Capture the cell that displays the provided text and extract its [x, y] central coordinate. 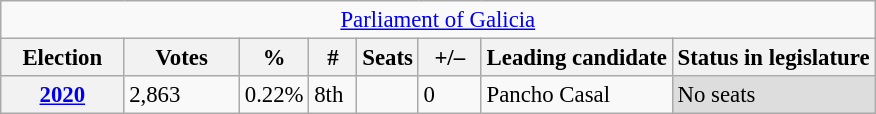
+/– [450, 58]
Parliament of Galicia [438, 20]
No seats [774, 95]
# [333, 58]
0.22% [274, 95]
Votes [182, 58]
2020 [62, 95]
0 [450, 95]
Status in legislature [774, 58]
2,863 [182, 95]
% [274, 58]
8th [333, 95]
Pancho Casal [576, 95]
Seats [388, 58]
Leading candidate [576, 58]
Election [62, 58]
